Output the (X, Y) coordinate of the center of the cell containing the given text.  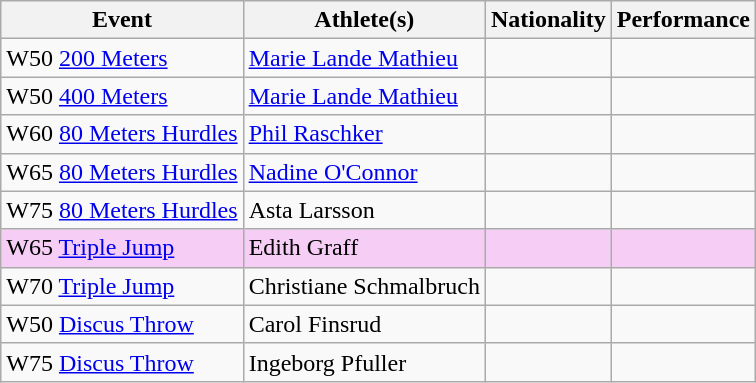
Nadine O'Connor (364, 172)
Asta Larsson (364, 210)
Ingeborg Pfuller (364, 362)
W65 80 Meters Hurdles (122, 172)
Athlete(s) (364, 20)
W50 Discus Throw (122, 324)
Edith Graff (364, 248)
Christiane Schmalbruch (364, 286)
W60 80 Meters Hurdles (122, 134)
Performance (683, 20)
Phil Raschker (364, 134)
W70 Triple Jump (122, 286)
W50 400 Meters (122, 96)
Event (122, 20)
W75 80 Meters Hurdles (122, 210)
W65 Triple Jump (122, 248)
Nationality (548, 20)
W75 Discus Throw (122, 362)
Carol Finsrud (364, 324)
W50 200 Meters (122, 58)
